Scan for the cell matching the given text and deliver its [X, Y] coordinate at center. 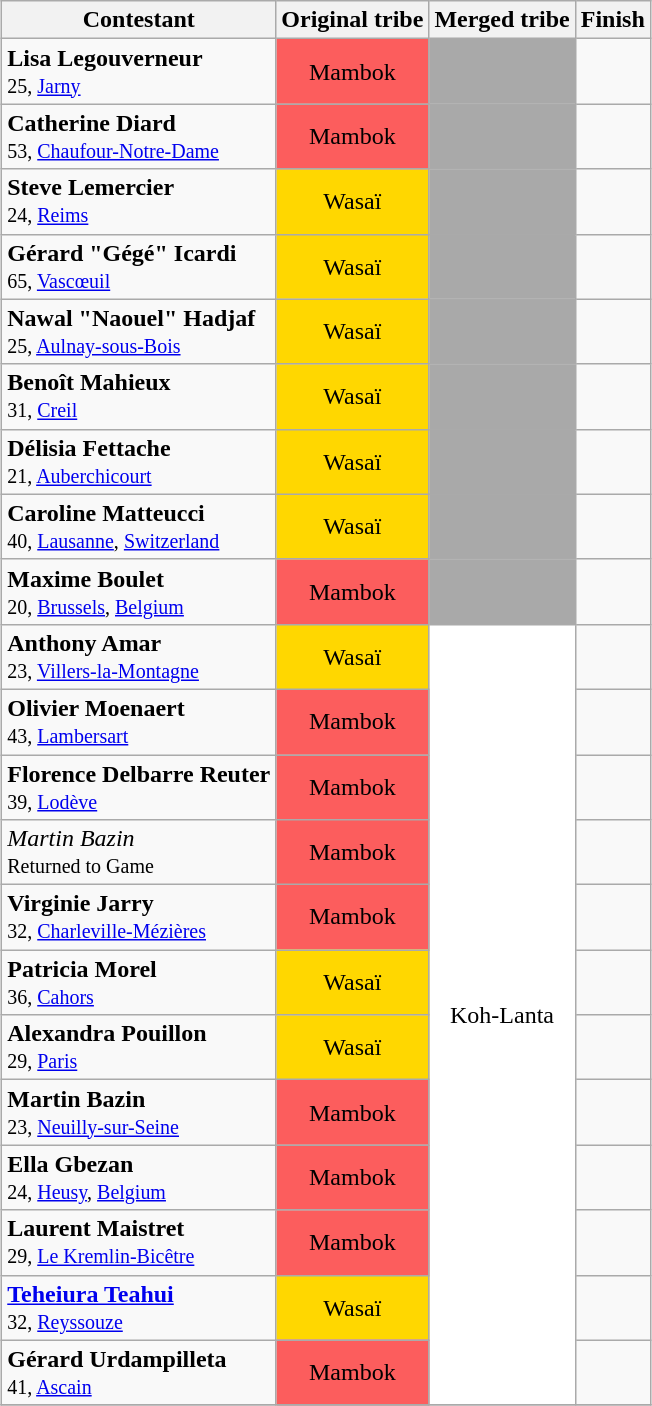
Olivier Moenaert43, Lambersart [139, 722]
Steve Lemercier24, Reims [139, 202]
Nawal "Naouel" Hadjaf25, Aulnay-sous-Bois [139, 332]
Caroline Matteucci40, Lausanne, Switzerland [139, 526]
Koh-Lanta [502, 1014]
Maxime Boulet20, Brussels, Belgium [139, 592]
Contestant [139, 20]
Merged tribe [502, 20]
Benoît Mahieux31, Creil [139, 396]
Ella Gbezan24, Heusy, Belgium [139, 1178]
Lisa Legouverneur25, Jarny [139, 72]
Catherine Diard53, Chaufour-Notre-Dame [139, 136]
Patricia Morel36, Cahors [139, 982]
Teheiura Teahui32, Reyssouze [139, 1308]
Alexandra Pouillon29, Paris [139, 1048]
Martin Bazin23, Neuilly-sur-Seine [139, 1112]
Gérard Urdampilleta41, Ascain [139, 1372]
Laurent Maistret29, Le Kremlin-Bicêtre [139, 1242]
Délisia Fettache21, Auberchicourt [139, 462]
Florence Delbarre Reuter39, Lodève [139, 786]
Original tribe [352, 20]
Gérard "Gégé" Icardi65, Vascœuil [139, 266]
Virginie Jarry32, Charleville-Mézières [139, 918]
Finish [612, 20]
Martin BazinReturned to Game [139, 852]
Anthony Amar23, Villers-la-Montagne [139, 656]
